Detect which cell encompasses the target text, then output its (X, Y) center coordinate. 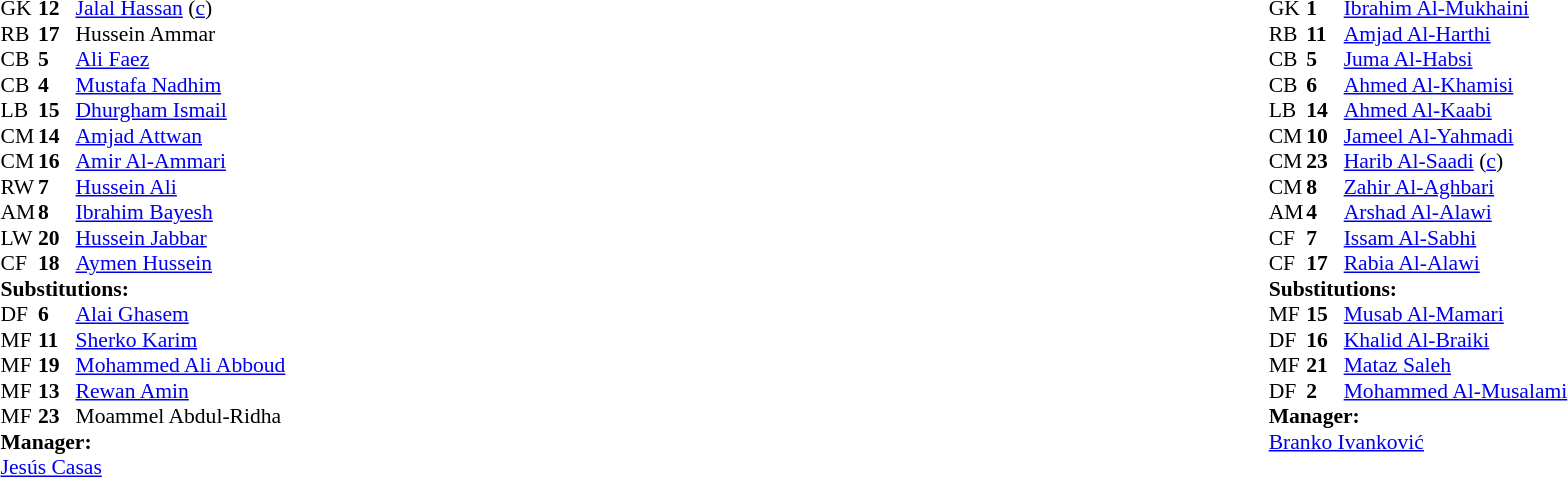
Hussein Ali (181, 187)
Ali Faez (181, 59)
Amjad Attwan (181, 136)
Mohammed Ali Abboud (181, 365)
21 (1325, 365)
2 (1325, 391)
Harib Al-Saadi (c) (1456, 161)
Juma Al-Habsi (1456, 59)
19 (57, 365)
13 (57, 391)
Issam Al-Sabhi (1456, 238)
Zahir Al-Aghbari (1456, 187)
Hussein Jabbar (181, 238)
10 (1325, 136)
Branko Ivanković (1418, 442)
Sherko Karim (181, 340)
20 (57, 238)
LW (19, 238)
Aymen Hussein (181, 263)
Rabia Al-Alawi (1456, 263)
Arshad Al-Alawi (1456, 213)
Moammel Abdul-Ridha (181, 417)
Khalid Al-Braiki (1456, 340)
Ahmed Al-Kaabi (1456, 111)
Hussein Ammar (181, 34)
RW (19, 187)
Jameel Al-Yahmadi (1456, 136)
Mustafa Nadhim (181, 85)
Mataz Saleh (1456, 365)
Amjad Al-Harthi (1456, 34)
Dhurgham Ismail (181, 111)
Mohammed Al-Musalami (1456, 391)
Musab Al-Mamari (1456, 315)
Alai Ghasem (181, 315)
Rewan Amin (181, 391)
Ibrahim Bayesh (181, 213)
Ahmed Al-Khamisi (1456, 85)
Amir Al-Ammari (181, 161)
18 (57, 263)
